Return (x, y) of the center of cell containing provided text 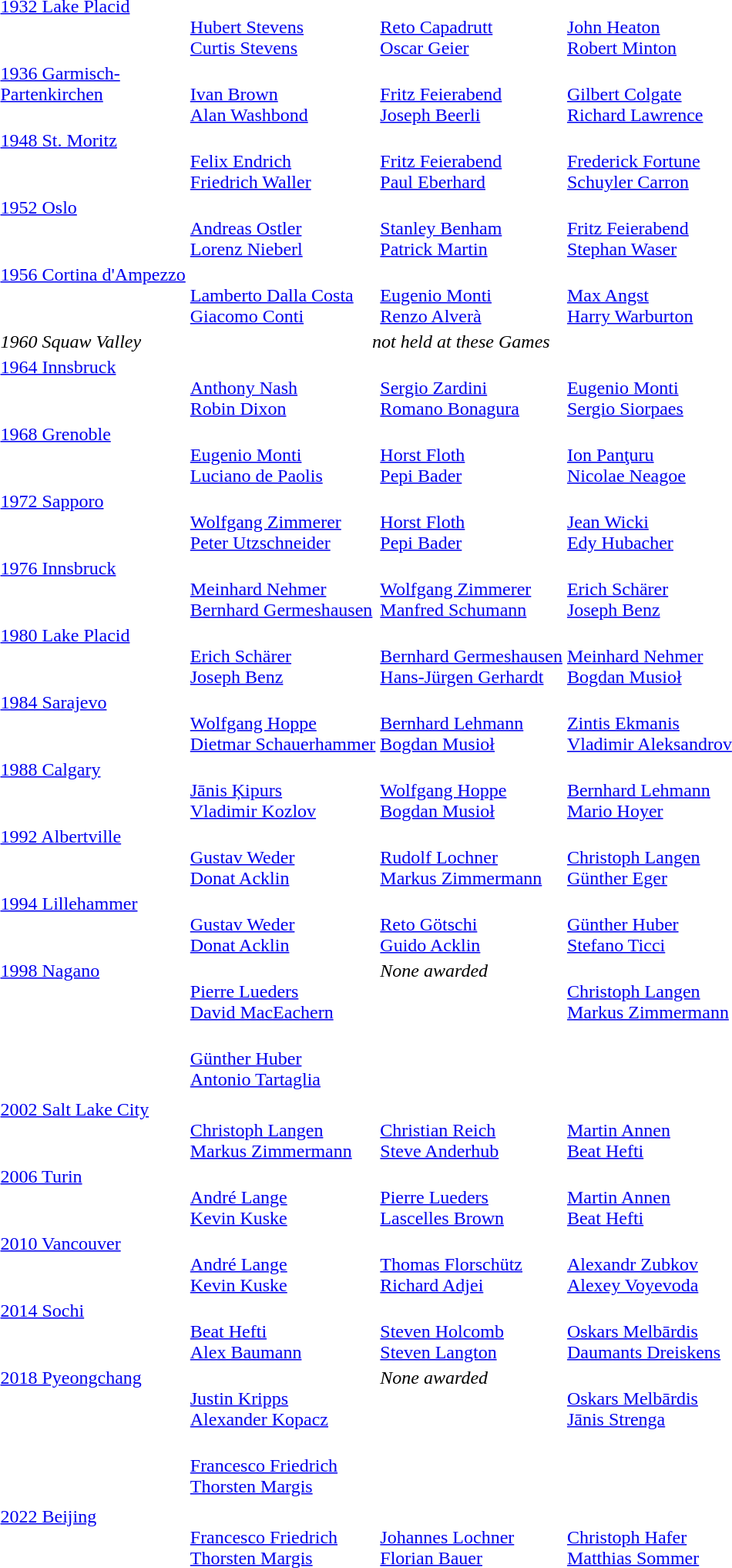
Francesco FriedrichThorsten Margis (283, 1465)
Meinhard NehmerBernhard Germeshausen (283, 589)
Lamberto Dalla CostaGiacomo Conti (283, 295)
Stanley BenhamPatrick Martin (472, 228)
Beat HeftiAlex Baumann (283, 1331)
Eugenio MontiLuciano de Paolis (283, 455)
Thomas FlorschützRichard Adjei (472, 1264)
Pierre LuedersDavid MacEachern (283, 991)
Eugenio MontiRenzo Alverà (472, 295)
Jānis ĶipursVladimir Kozlov (283, 790)
Anthony NashRobin Dixon (283, 388)
Fritz FeierabendJoseph Beerli (472, 94)
Christoph LangenMarkus Zimmermann (283, 1130)
Pierre LuedersLascelles Brown (472, 1197)
Erich SchärerJoseph Benz (283, 656)
Steven HolcombSteven Langton (472, 1331)
Andreas OstlerLorenz Nieberl (283, 228)
Bernhard LehmannBogdan Musioł (472, 723)
Wolfgang ZimmererManfred Schumann (472, 589)
Bernhard GermeshausenHans-Jürgen Gerhardt (472, 656)
Sergio ZardiniRomano Bonagura (472, 388)
Christian ReichSteve Anderhub (472, 1130)
Wolfgang ZimmererPeter Utzschneider (283, 522)
Reto GötschiGuido Acklin (472, 924)
Fritz FeierabendPaul Eberhard (472, 161)
Wolfgang HoppeDietmar Schauerhammer (283, 723)
Wolfgang HoppeBogdan Musioł (472, 790)
Günther HuberAntonio Tartaglia (283, 1058)
Justin KrippsAlexander Kopacz (283, 1398)
Felix EndrichFriedrich Waller (283, 161)
Rudolf LochnerMarkus Zimmermann (472, 857)
Ivan BrownAlan Washbond (283, 94)
